From the cell containing the given text, extract its center point as [X, Y] coordinate. 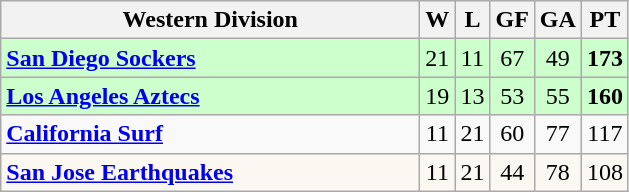
108 [604, 172]
49 [558, 58]
60 [512, 134]
PT [604, 20]
53 [512, 96]
San Diego Sockers [210, 58]
GA [558, 20]
160 [604, 96]
55 [558, 96]
San Jose Earthquakes [210, 172]
Los Angeles Aztecs [210, 96]
173 [604, 58]
California Surf [210, 134]
44 [512, 172]
67 [512, 58]
19 [438, 96]
Western Division [210, 20]
L [472, 20]
13 [472, 96]
117 [604, 134]
W [438, 20]
77 [558, 134]
78 [558, 172]
GF [512, 20]
